Scan for the cell matching the given text and deliver its (x, y) coordinate at center. 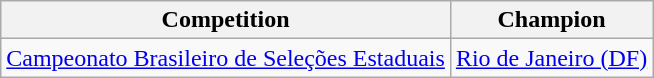
Competition (226, 20)
Champion (551, 20)
Campeonato Brasileiro de Seleções Estaduais (226, 58)
Rio de Janeiro (DF) (551, 58)
